Search for the cell housing the specified text and yield its (X, Y) center coordinate. 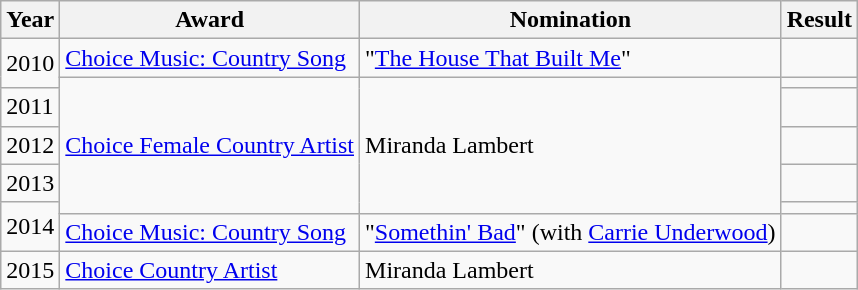
2012 (30, 145)
2010 (30, 64)
2015 (30, 270)
Nomination (571, 20)
2013 (30, 183)
Award (210, 20)
2014 (30, 226)
Year (30, 20)
Choice Female Country Artist (210, 145)
2011 (30, 107)
Choice Country Artist (210, 270)
Result (819, 20)
"Somethin' Bad" (with Carrie Underwood) (571, 232)
"The House That Built Me" (571, 58)
